Extract the [x, y] coordinate from the center of the cell holding the provided text.  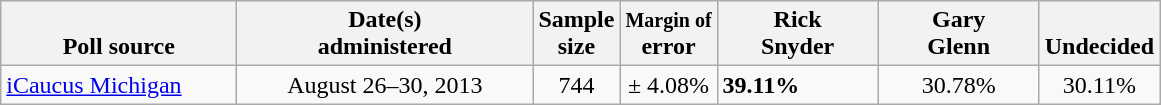
iCaucus Michigan [119, 85]
Margin oferror [668, 34]
30.11% [1099, 85]
744 [576, 85]
30.78% [958, 85]
RickSnyder [798, 34]
August 26–30, 2013 [385, 85]
Poll source [119, 34]
Undecided [1099, 34]
39.11% [798, 85]
Date(s)administered [385, 34]
Samplesize [576, 34]
± 4.08% [668, 85]
GaryGlenn [958, 34]
